From the cell containing the given text, extract its center point as [x, y] coordinate. 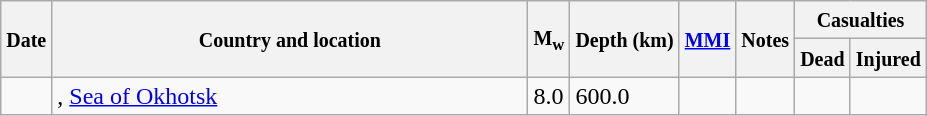
Injured [888, 58]
8.0 [549, 96]
Date [26, 39]
MMI [708, 39]
Dead [823, 58]
600.0 [624, 96]
Country and location [290, 39]
Notes [766, 39]
, Sea of Okhotsk [290, 96]
Casualties [861, 20]
Depth (km) [624, 39]
Mw [549, 39]
